Output the [X, Y] coordinate of the center of the cell containing the given text.  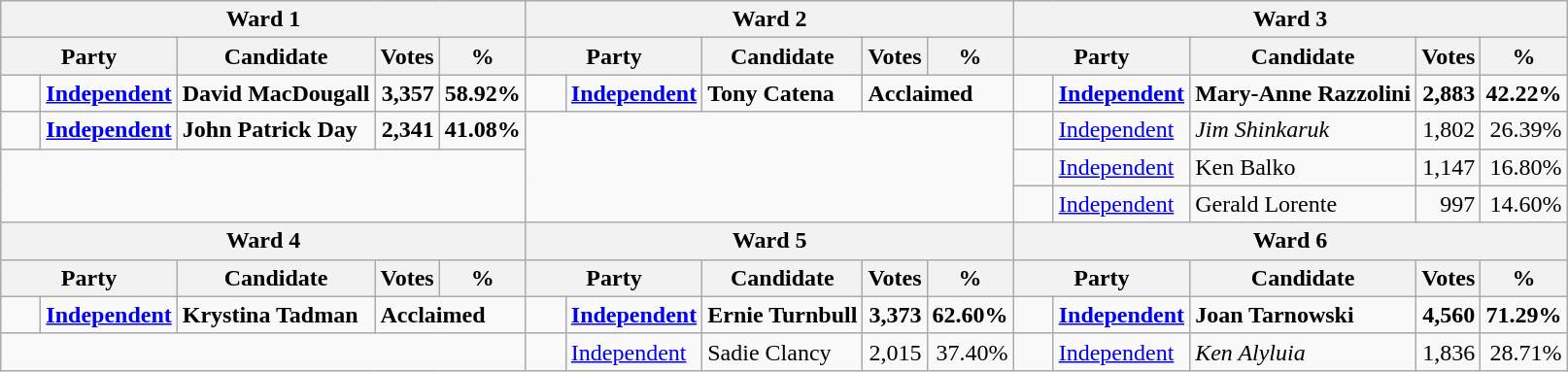
3,357 [407, 93]
Ward 4 [263, 241]
4,560 [1449, 315]
14.60% [1523, 204]
62.60% [970, 315]
37.40% [970, 352]
Jim Shinkaruk [1304, 130]
Ward 5 [769, 241]
58.92% [482, 93]
16.80% [1523, 167]
Sadie Clancy [783, 352]
Gerald Lorente [1304, 204]
Ward 1 [263, 19]
2,015 [895, 352]
Ward 3 [1290, 19]
Ernie Turnbull [783, 315]
Mary-Anne Razzolini [1304, 93]
41.08% [482, 130]
2,883 [1449, 93]
Ward 6 [1290, 241]
1,147 [1449, 167]
John Patrick Day [276, 130]
3,373 [895, 315]
Ken Alyluia [1304, 352]
David MacDougall [276, 93]
Ken Balko [1304, 167]
Tony Catena [783, 93]
2,341 [407, 130]
1,802 [1449, 130]
71.29% [1523, 315]
1,836 [1449, 352]
Joan Tarnowski [1304, 315]
42.22% [1523, 93]
26.39% [1523, 130]
Ward 2 [769, 19]
997 [1449, 204]
28.71% [1523, 352]
Krystina Tadman [276, 315]
